Identify which cell holds the provided text, then report its (X, Y) central coordinate. 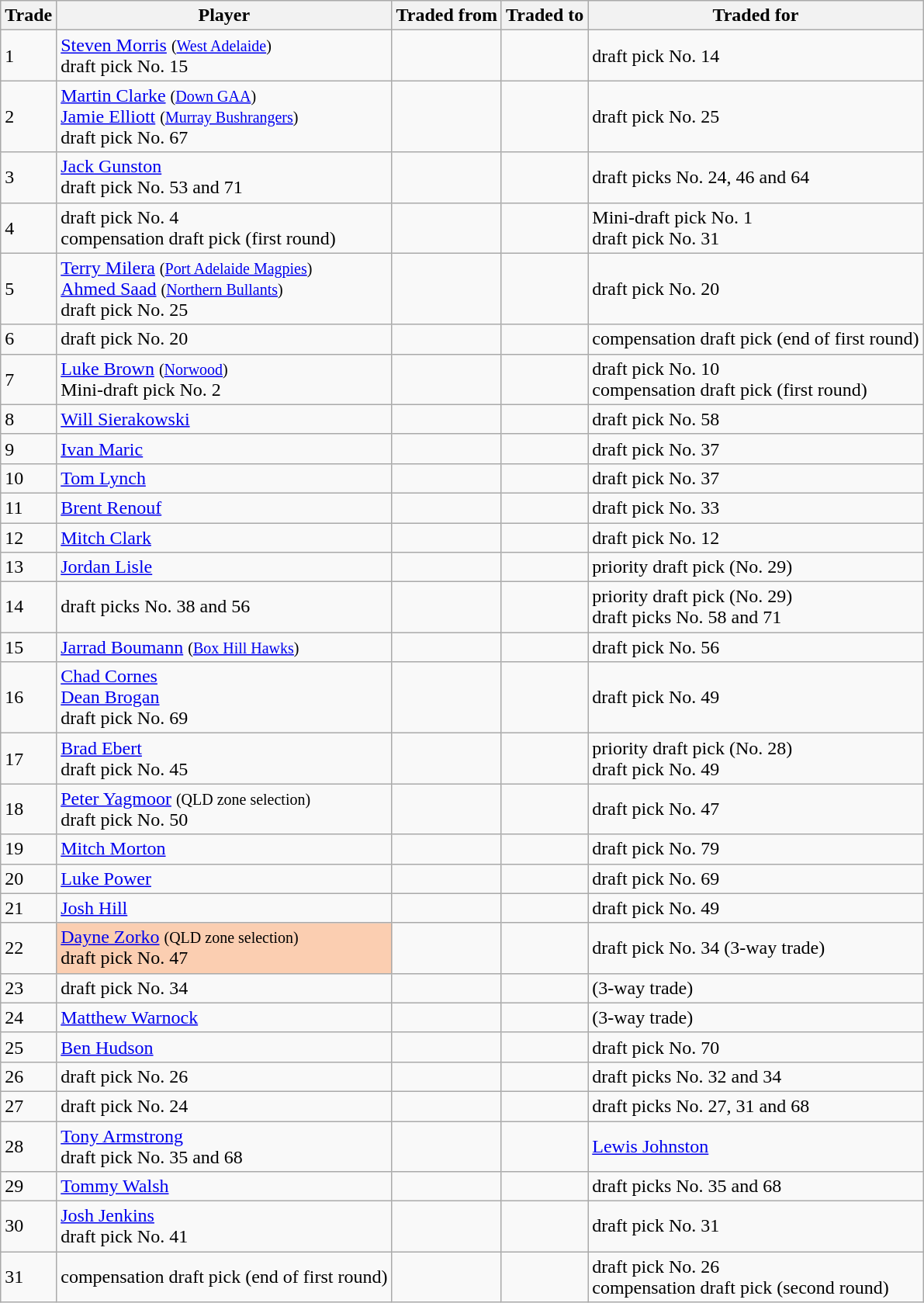
17 (29, 759)
priority draft pick (No. 28)draft pick No. 49 (756, 759)
draft picks No. 38 and 56 (224, 607)
Josh Jenkinsdraft pick No. 41 (224, 1226)
4 (29, 228)
draft pick No. 34 (3-way trade) (756, 948)
Traded to (545, 16)
Martin Clarke (Down GAA)Jamie Elliott (Murray Bushrangers)draft pick No. 67 (224, 116)
draft pick No. 56 (756, 647)
12 (29, 538)
22 (29, 948)
1 (29, 56)
26 (29, 1076)
Jordan Lisle (224, 567)
9 (29, 449)
draft pick No. 26compensation draft pick (second round) (756, 1277)
priority draft pick (No. 29)draft picks No. 58 and 71 (756, 607)
Terry Milera (Port Adelaide Magpies)Ahmed Saad (Northern Bullants)draft pick No. 25 (224, 289)
20 (29, 878)
24 (29, 1017)
draft pick No. 58 (756, 419)
13 (29, 567)
25 (29, 1047)
draft pick No. 24 (224, 1106)
draft pick No. 79 (756, 849)
draft pick No. 10compensation draft pick (first round) (756, 379)
Matthew Warnock (224, 1017)
19 (29, 849)
Ben Hudson (224, 1047)
16 (29, 698)
Brad Ebertdraft pick No. 45 (224, 759)
draft picks No. 32 and 34 (756, 1076)
7 (29, 379)
15 (29, 647)
28 (29, 1145)
27 (29, 1106)
Tommy Walsh (224, 1187)
Traded from (447, 16)
draft pick No. 14 (756, 56)
23 (29, 988)
draft pick No. 31 (756, 1226)
draft pick No. 25 (756, 116)
draft pick No. 26 (224, 1076)
Luke Brown (Norwood)Mini-draft pick No. 2 (224, 379)
21 (29, 908)
Mitch Morton (224, 849)
Josh Hill (224, 908)
draft pick No. 70 (756, 1047)
Jarrad Boumann (Box Hill Hawks) (224, 647)
Tom Lynch (224, 478)
draft picks No. 27, 31 and 68 (756, 1106)
5 (29, 289)
Trade (29, 16)
3 (29, 177)
Mini-draft pick No. 1draft pick No. 31 (756, 228)
Chad CornesDean Brogandraft pick No. 69 (224, 698)
priority draft pick (No. 29) (756, 567)
31 (29, 1277)
draft picks No. 24, 46 and 64 (756, 177)
11 (29, 508)
Player (224, 16)
Will Sierakowski (224, 419)
6 (29, 339)
draft pick No. 69 (756, 878)
draft pick No. 33 (756, 508)
Traded for (756, 16)
Luke Power (224, 878)
Brent Renouf (224, 508)
Steven Morris (West Adelaide)draft pick No. 15 (224, 56)
draft pick No. 12 (756, 538)
Peter Yagmoor (QLD zone selection)draft pick No. 50 (224, 809)
draft picks No. 35 and 68 (756, 1187)
Tony Armstrongdraft pick No. 35 and 68 (224, 1145)
10 (29, 478)
Jack Gunstondraft pick No. 53 and 71 (224, 177)
Ivan Maric (224, 449)
draft pick No. 34 (224, 988)
29 (29, 1187)
2 (29, 116)
draft pick No. 47 (756, 809)
Dayne Zorko (QLD zone selection)draft pick No. 47 (224, 948)
30 (29, 1226)
Lewis Johnston (756, 1145)
Mitch Clark (224, 538)
14 (29, 607)
8 (29, 419)
18 (29, 809)
draft pick No. 4compensation draft pick (first round) (224, 228)
